Output the (X, Y) coordinate of the center of the cell containing the given text.  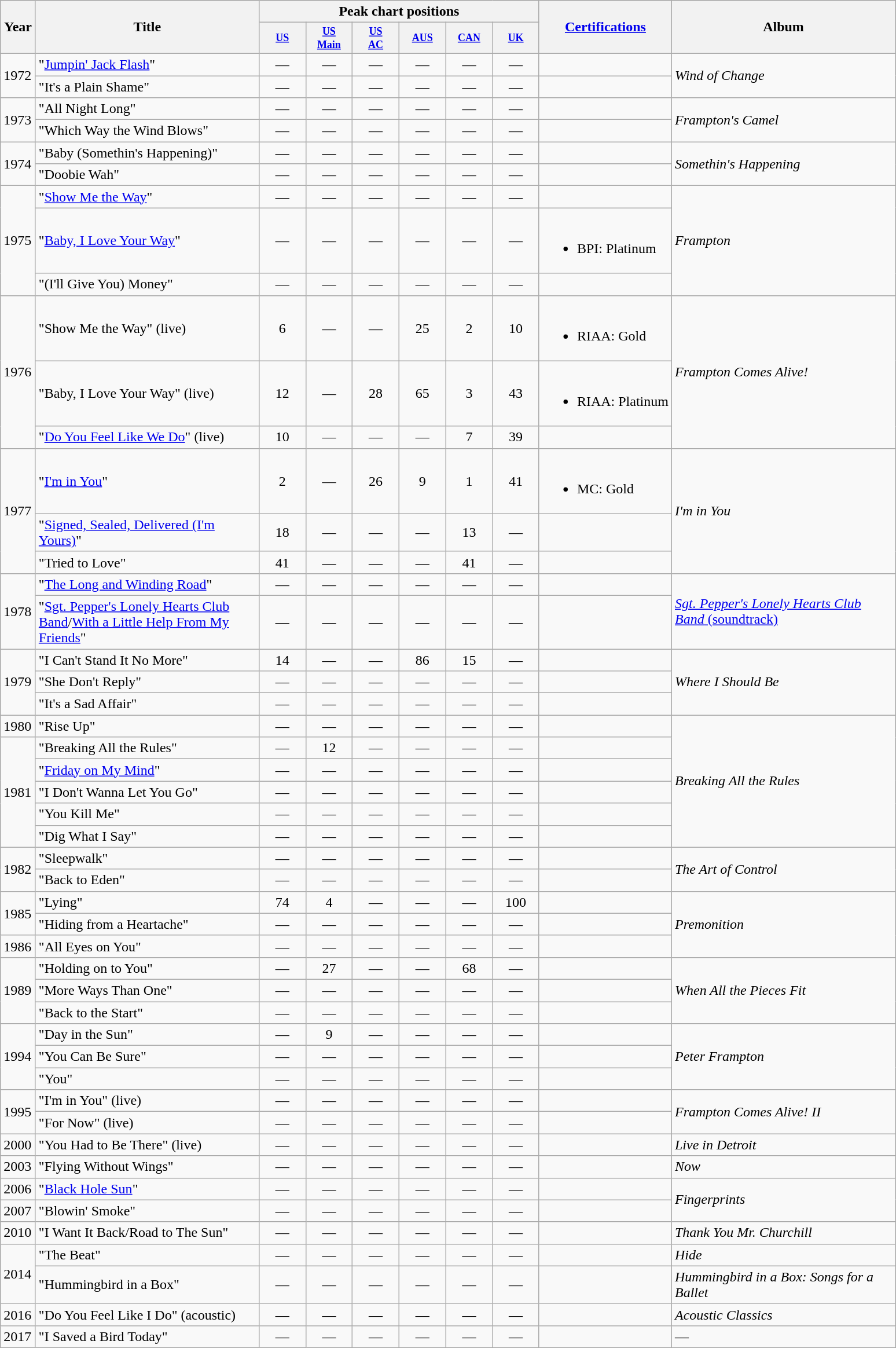
Fingerprints (783, 1200)
"I'm in You" (147, 481)
13 (469, 533)
"Friday on My Mind" (147, 770)
43 (516, 394)
65 (423, 394)
1980 (19, 726)
1994 (19, 1057)
"Lying" (147, 902)
"Dig What I Say" (147, 836)
Frampton (783, 241)
"All Night Long" (147, 109)
"Day in the Sun" (147, 1035)
US (282, 38)
2014 (19, 1274)
2003 (19, 1167)
14 (282, 660)
"You Can Be Sure" (147, 1057)
Title (147, 27)
1981 (19, 792)
Peak chart positions (399, 12)
"I Saved a Bird Today" (147, 1336)
4 (329, 902)
"I'm in You" (live) (147, 1101)
1989 (19, 990)
Frampton Comes Alive! II (783, 1112)
7 (469, 437)
"Show Me the Way" (live) (147, 328)
86 (423, 660)
1974 (19, 164)
Acoustic Classics (783, 1314)
"I Don't Wanna Let You Go" (147, 792)
"Which Way the Wind Blows" (147, 131)
"You Had to Be There" (live) (147, 1145)
26 (376, 481)
Now (783, 1167)
Sgt. Pepper's Lonely Hearts Club Band (soundtrack) (783, 611)
Hummingbird in a Box: Songs for a Ballet (783, 1284)
2017 (19, 1336)
"(I'll Give You) Money" (147, 284)
1978 (19, 611)
"It's a Sad Affair" (147, 704)
UK (516, 38)
Live in Detroit (783, 1145)
RIAA: Platinum (605, 394)
Album (783, 27)
I'm in You (783, 511)
"Hiding from a Heartache" (147, 924)
6 (282, 328)
"Flying Without Wings" (147, 1167)
3 (469, 394)
"Do You Feel Like We Do" (live) (147, 437)
"Back to the Start" (147, 1013)
"Holding on to You" (147, 968)
"You" (147, 1079)
"Baby, I Love Your Way" (147, 241)
18 (282, 533)
39 (516, 437)
"More Ways Than One" (147, 990)
Certifications (605, 27)
"Baby (Somethin's Happening)" (147, 153)
Peter Frampton (783, 1057)
1 (469, 481)
1977 (19, 511)
Somethin's Happening (783, 164)
1972 (19, 75)
"Doobie Wah" (147, 175)
25 (423, 328)
CAN (469, 38)
"Sleepwalk" (147, 858)
AUS (423, 38)
74 (282, 902)
28 (376, 394)
"The Beat" (147, 1255)
"Back to Eden" (147, 880)
Frampton's Camel (783, 120)
MC: Gold (605, 481)
Year (19, 27)
"Rise Up" (147, 726)
"Show Me the Way" (147, 197)
"You Kill Me" (147, 814)
1985 (19, 913)
"I Can't Stand It No More" (147, 660)
1986 (19, 946)
"Breaking All the Rules" (147, 748)
"She Don't Reply" (147, 682)
Frampton Comes Alive! (783, 372)
"Baby, I Love Your Way" (live) (147, 394)
1982 (19, 869)
68 (469, 968)
"It's a Plain Shame" (147, 87)
"Jumpin' Jack Flash" (147, 64)
"Do You Feel Like I Do" (acoustic) (147, 1314)
"For Now" (live) (147, 1123)
"Signed, Sealed, Delivered (I'm Yours)" (147, 533)
1973 (19, 120)
RIAA: Gold (605, 328)
2007 (19, 1211)
"Tried to Love" (147, 562)
USMain (329, 38)
"Hummingbird in a Box" (147, 1284)
"The Long and Winding Road" (147, 584)
Hide (783, 1255)
When All the Pieces Fit (783, 990)
2000 (19, 1145)
BPI: Platinum (605, 241)
2016 (19, 1314)
15 (469, 660)
Premonition (783, 924)
"Black Hole Sun" (147, 1189)
USAC (376, 38)
Wind of Change (783, 75)
1976 (19, 372)
Thank You Mr. Churchill (783, 1233)
The Art of Control (783, 869)
Where I Should Be (783, 682)
"Blowin' Smoke" (147, 1211)
100 (516, 902)
1979 (19, 682)
"Sgt. Pepper's Lonely Hearts Club Band/With a Little Help From My Friends" (147, 622)
"All Eyes on You" (147, 946)
Breaking All the Rules (783, 781)
1995 (19, 1112)
1975 (19, 241)
2006 (19, 1189)
27 (329, 968)
"I Want It Back/Road to The Sun" (147, 1233)
2010 (19, 1233)
